Determine the (x, y) coordinate at the center of the cell enclosing the given text.  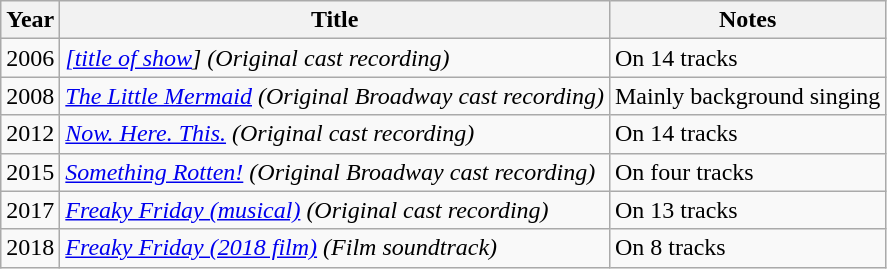
Title (335, 20)
On four tracks (747, 172)
2017 (30, 210)
2015 (30, 172)
[title of show] (Original cast recording) (335, 58)
2008 (30, 96)
Year (30, 20)
Mainly background singing (747, 96)
Freaky Friday (2018 film) (Film soundtrack) (335, 248)
Now. Here. This. (Original cast recording) (335, 134)
Notes (747, 20)
2012 (30, 134)
2006 (30, 58)
The Little Mermaid (Original Broadway cast recording) (335, 96)
2018 (30, 248)
On 13 tracks (747, 210)
Freaky Friday (musical) (Original cast recording) (335, 210)
Something Rotten! (Original Broadway cast recording) (335, 172)
On 8 tracks (747, 248)
